From the cell containing the given text, extract its center point as [x, y] coordinate. 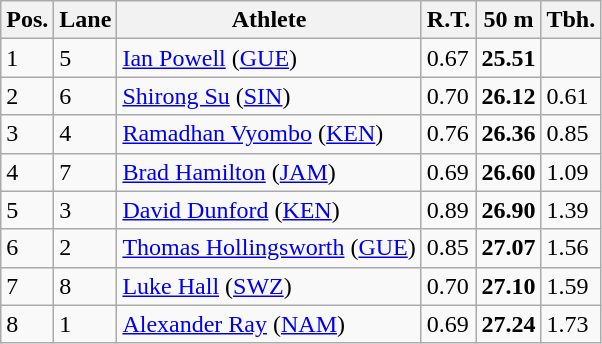
1.56 [571, 248]
0.67 [448, 58]
26.60 [508, 172]
Alexander Ray (NAM) [269, 324]
0.89 [448, 210]
50 m [508, 20]
Ramadhan Vyombo (KEN) [269, 134]
R.T. [448, 20]
0.76 [448, 134]
26.36 [508, 134]
Brad Hamilton (JAM) [269, 172]
Athlete [269, 20]
1.39 [571, 210]
25.51 [508, 58]
27.07 [508, 248]
27.10 [508, 286]
David Dunford (KEN) [269, 210]
1.09 [571, 172]
Thomas Hollingsworth (GUE) [269, 248]
Shirong Su (SIN) [269, 96]
27.24 [508, 324]
1.73 [571, 324]
Lane [86, 20]
26.12 [508, 96]
Ian Powell (GUE) [269, 58]
1.59 [571, 286]
Pos. [28, 20]
26.90 [508, 210]
Luke Hall (SWZ) [269, 286]
Tbh. [571, 20]
0.61 [571, 96]
